Output the [x, y] coordinate of the center of the cell containing the given text.  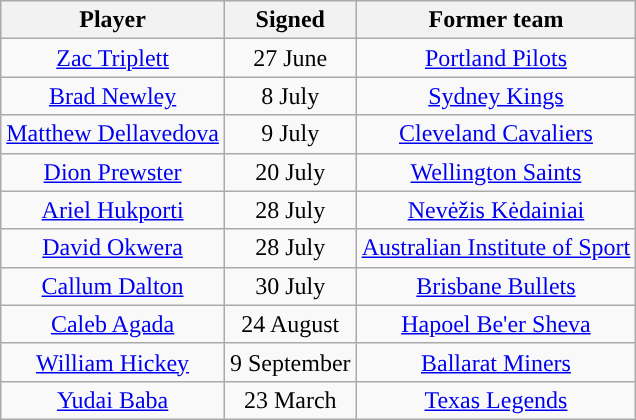
30 July [290, 286]
Wellington Saints [496, 172]
24 August [290, 324]
Former team [496, 20]
Nevėžis Kėdainiai [496, 210]
Caleb Agada [113, 324]
Zac Triplett [113, 58]
William Hickey [113, 362]
Brad Newley [113, 96]
Yudai Baba [113, 400]
20 July [290, 172]
27 June [290, 58]
Ballarat Miners [496, 362]
Signed [290, 20]
Hapoel Be'er Sheva [496, 324]
Player [113, 20]
Cleveland Cavaliers [496, 134]
Matthew Dellavedova [113, 134]
Texas Legends [496, 400]
8 July [290, 96]
9 September [290, 362]
Brisbane Bullets [496, 286]
9 July [290, 134]
Callum Dalton [113, 286]
David Okwera [113, 248]
23 March [290, 400]
Dion Prewster [113, 172]
Ariel Hukporti [113, 210]
Portland Pilots [496, 58]
Australian Institute of Sport [496, 248]
Sydney Kings [496, 96]
